Return (X, Y) of the center of cell containing provided text 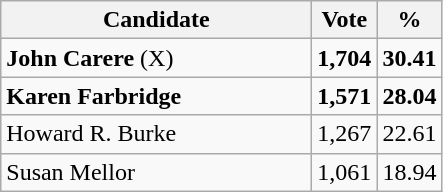
John Carere (X) (156, 58)
1,061 (344, 172)
1,267 (344, 134)
Vote (344, 20)
Howard R. Burke (156, 134)
Candidate (156, 20)
% (410, 20)
28.04 (410, 96)
30.41 (410, 58)
Susan Mellor (156, 172)
18.94 (410, 172)
Karen Farbridge (156, 96)
22.61 (410, 134)
1,704 (344, 58)
1,571 (344, 96)
